Identify which cell holds the provided text, then report its (X, Y) central coordinate. 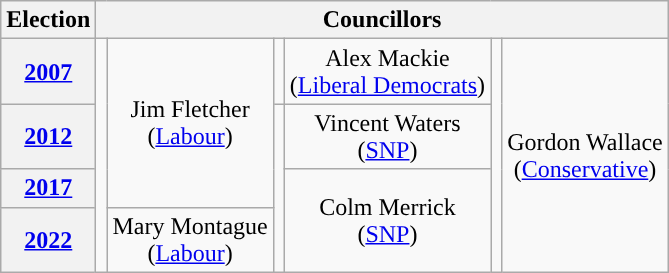
2007 (48, 72)
Jim Fletcher(Labour) (190, 123)
Vincent Waters(SNP) (387, 136)
Councillors (382, 20)
Mary Montague(Labour) (190, 240)
Election (48, 20)
Alex Mackie(Liberal Democrats) (387, 72)
2012 (48, 136)
Gordon Wallace(Conservative) (586, 156)
Colm Merrick(SNP) (387, 220)
2022 (48, 240)
2017 (48, 188)
